Locate the cell with the specified text and output its [x, y] center coordinate. 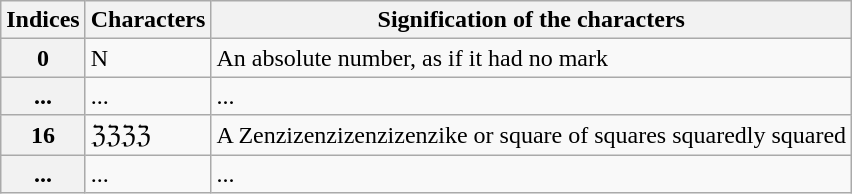
0 [43, 58]
Indices [43, 20]
16 [43, 135]
A Zenzizenzizenzizenzike or square of squares squaredly squared [532, 135]
Characters [148, 20]
ℨℨℨℨ [148, 135]
Signification of the characters [532, 20]
An absolute number, as if it had no mark [532, 58]
N [148, 58]
